Pinpoint the cell where the given text exists, returning its [X, Y] midpoint coordinate. 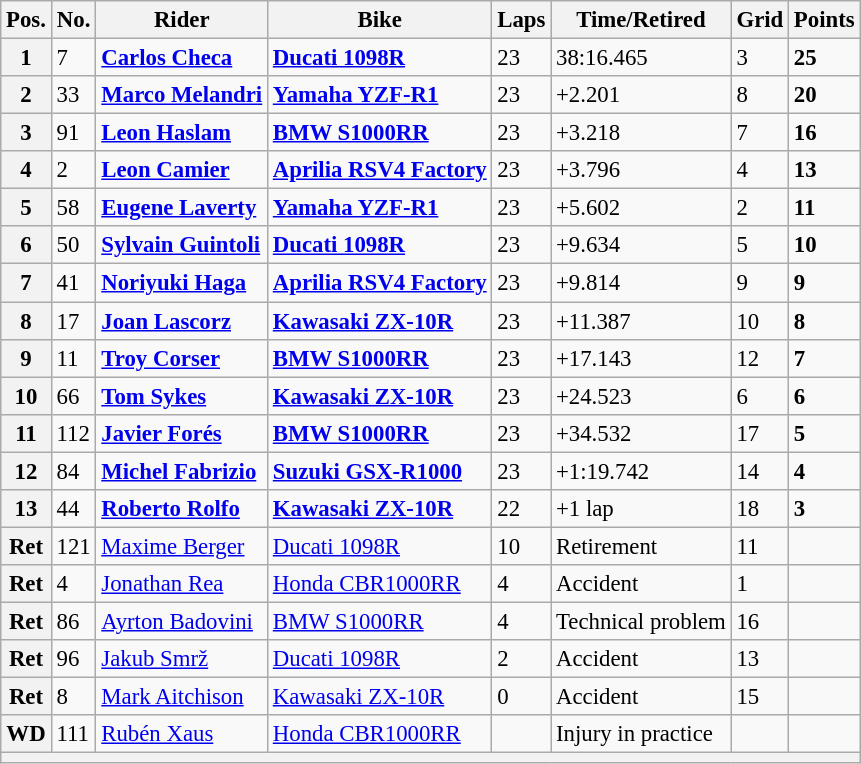
+11.387 [641, 321]
Troy Corser [182, 358]
Leon Haslam [182, 133]
Ayrton Badovini [182, 621]
58 [74, 208]
Laps [522, 20]
96 [74, 659]
WD [26, 734]
33 [74, 95]
Leon Camier [182, 170]
Noriyuki Haga [182, 283]
+1:19.742 [641, 471]
Technical problem [641, 621]
+34.532 [641, 433]
Eugene Laverty [182, 208]
No. [74, 20]
Jonathan Rea [182, 584]
Roberto Rolfo [182, 509]
44 [74, 509]
121 [74, 546]
Points [824, 20]
22 [522, 509]
+3.796 [641, 170]
91 [74, 133]
50 [74, 245]
Time/Retired [641, 20]
41 [74, 283]
25 [824, 58]
+2.201 [641, 95]
86 [74, 621]
15 [760, 697]
84 [74, 471]
+9.814 [641, 283]
Pos. [26, 20]
18 [760, 509]
Rubén Xaus [182, 734]
20 [824, 95]
+17.143 [641, 358]
Rider [182, 20]
Javier Forés [182, 433]
111 [74, 734]
112 [74, 433]
14 [760, 471]
+24.523 [641, 396]
0 [522, 697]
Mark Aitchison [182, 697]
Joan Lascorz [182, 321]
Retirement [641, 546]
Injury in practice [641, 734]
38:16.465 [641, 58]
Bike [379, 20]
Tom Sykes [182, 396]
66 [74, 396]
+9.634 [641, 245]
Marco Melandri [182, 95]
+1 lap [641, 509]
Carlos Checa [182, 58]
Grid [760, 20]
Maxime Berger [182, 546]
Suzuki GSX-R1000 [379, 471]
+5.602 [641, 208]
+3.218 [641, 133]
Michel Fabrizio [182, 471]
Jakub Smrž [182, 659]
Sylvain Guintoli [182, 245]
